From the cell containing the given text, extract its center point as [x, y] coordinate. 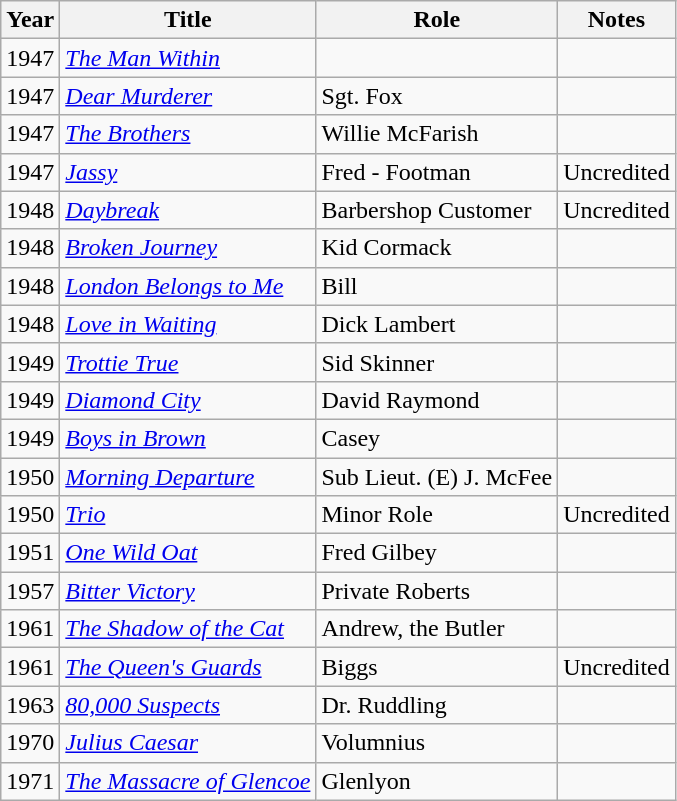
The Massacre of Glencoe [188, 781]
Sub Lieut. (E) J. McFee [437, 477]
Private Roberts [437, 591]
Julius Caesar [188, 743]
Fred Gilbey [437, 553]
1957 [30, 591]
Glenlyon [437, 781]
1971 [30, 781]
Daybreak [188, 210]
David Raymond [437, 400]
1963 [30, 705]
Notes [617, 20]
Year [30, 20]
1951 [30, 553]
Bill [437, 286]
Dr. Ruddling [437, 705]
Biggs [437, 667]
The Brothers [188, 134]
The Man Within [188, 58]
Bitter Victory [188, 591]
Morning Departure [188, 477]
One Wild Oat [188, 553]
Kid Cormack [437, 248]
Trio [188, 515]
Broken Journey [188, 248]
1970 [30, 743]
Sid Skinner [437, 362]
Fred - Footman [437, 172]
The Shadow of the Cat [188, 629]
London Belongs to Me [188, 286]
Barbershop Customer [437, 210]
Willie McFarish [437, 134]
Jassy [188, 172]
The Queen's Guards [188, 667]
Dick Lambert [437, 324]
Role [437, 20]
Casey [437, 438]
Trottie True [188, 362]
Andrew, the Butler [437, 629]
Volumnius [437, 743]
Sgt. Fox [437, 96]
Dear Murderer [188, 96]
Diamond City [188, 400]
Minor Role [437, 515]
Love in Waiting [188, 324]
Title [188, 20]
Boys in Brown [188, 438]
80,000 Suspects [188, 705]
